Scan for the cell matching the given text and deliver its [x, y] coordinate at center. 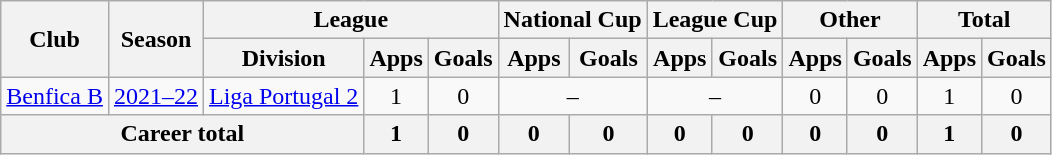
Total [984, 20]
League [352, 20]
League Cup [715, 20]
Other [850, 20]
Division [284, 58]
Club [55, 39]
Benfica B [55, 96]
Career total [182, 134]
Liga Portugal 2 [284, 96]
Season [156, 39]
National Cup [572, 20]
2021–22 [156, 96]
